Pinpoint the cell where the given text exists, returning its (X, Y) midpoint coordinate. 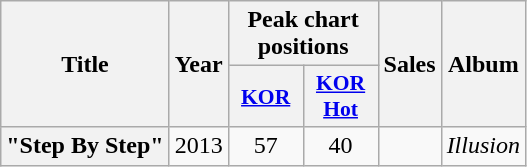
Sales (410, 64)
KOR Hot (340, 96)
2013 (198, 146)
Album (483, 64)
Title (85, 64)
40 (340, 146)
KOR (266, 96)
Illusion (483, 146)
Year (198, 64)
57 (266, 146)
"Step By Step" (85, 146)
Peak chart positions (303, 34)
